Capture the cell that displays the provided text and extract its [x, y] central coordinate. 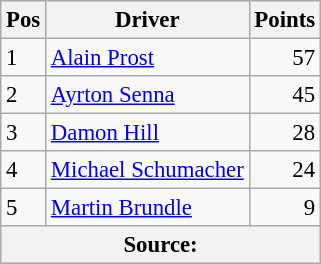
1 [24, 58]
4 [24, 170]
5 [24, 208]
Michael Schumacher [148, 170]
24 [284, 170]
2 [24, 95]
9 [284, 208]
Alain Prost [148, 58]
Driver [148, 20]
3 [24, 133]
28 [284, 133]
57 [284, 58]
Source: [161, 245]
45 [284, 95]
Points [284, 20]
Ayrton Senna [148, 95]
Damon Hill [148, 133]
Martin Brundle [148, 208]
Pos [24, 20]
